Identify which cell holds the provided text, then report its [x, y] central coordinate. 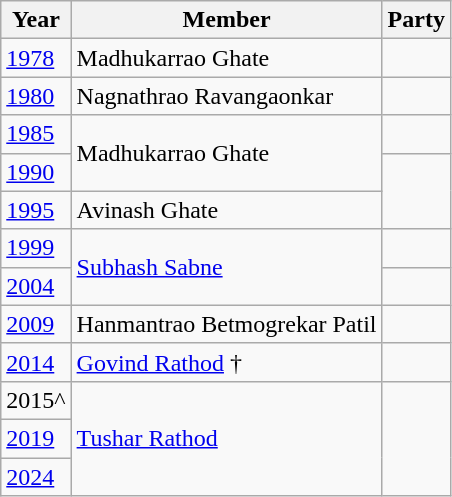
Party [416, 20]
1990 [36, 172]
Govind Rathod † [226, 362]
2014 [36, 362]
1980 [36, 96]
Member [226, 20]
1999 [36, 248]
2009 [36, 324]
Avinash Ghate [226, 210]
Nagnathrao Ravangaonkar [226, 96]
2024 [36, 477]
1985 [36, 134]
2015^ [36, 400]
2019 [36, 438]
2004 [36, 286]
Hanmantrao Betmogrekar Patil [226, 324]
1978 [36, 58]
Tushar Rathod [226, 438]
Year [36, 20]
1995 [36, 210]
Subhash Sabne [226, 267]
